Provide the [x, y] coordinate of the cell's center where the given text is located.  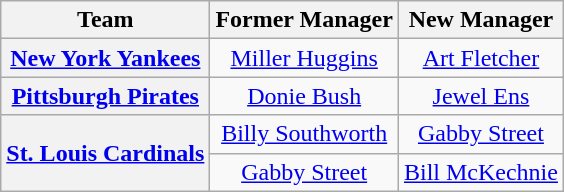
Pittsburgh Pirates [106, 96]
Former Manager [304, 20]
Miller Huggins [304, 58]
Jewel Ens [480, 96]
Bill McKechnie [480, 172]
Donie Bush [304, 96]
Art Fletcher [480, 58]
Team [106, 20]
Billy Southworth [304, 134]
St. Louis Cardinals [106, 153]
New York Yankees [106, 58]
New Manager [480, 20]
